Determine the [X, Y] coordinate at the center of the cell enclosing the given text.  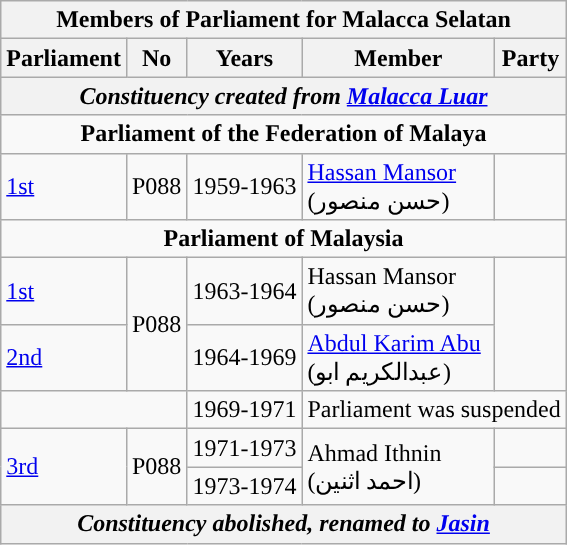
Abdul Karim Abu (عبدالكريم ابو) [398, 358]
1964-1969 [244, 358]
Constituency created from Malacca Luar [284, 96]
Ahmad Ithnin (احمد اثنين) [398, 467]
Years [244, 58]
Parliament [64, 58]
1963-1964 [244, 292]
3rd [64, 467]
1969-1971 [244, 410]
Party [531, 58]
1973-1974 [244, 486]
2nd [64, 358]
1959-1963 [244, 186]
1971-1973 [244, 448]
Parliament of Malaysia [284, 239]
Constituency abolished, renamed to Jasin [284, 524]
Parliament of the Federation of Malaya [284, 134]
Members of Parliament for Malacca Selatan [284, 20]
Parliament was suspended [434, 410]
Member [398, 58]
No [156, 58]
